Return (X, Y) of the center of cell containing provided text 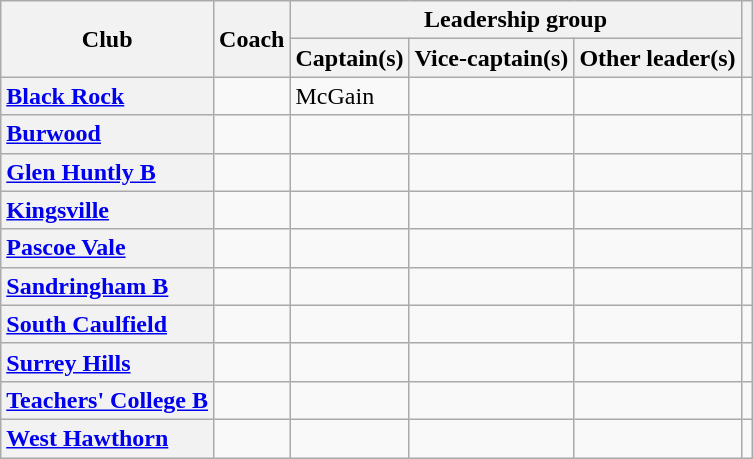
Club (108, 39)
McGain (350, 96)
Vice-captain(s) (492, 58)
Coach (252, 39)
Black Rock (108, 96)
Captain(s) (350, 58)
West Hawthorn (108, 438)
Leadership group (516, 20)
Sandringham B (108, 286)
Other leader(s) (658, 58)
Glen Huntly B (108, 172)
Pascoe Vale (108, 248)
Teachers' College B (108, 400)
Surrey Hills (108, 362)
South Caulfield (108, 324)
Burwood (108, 134)
Kingsville (108, 210)
